Extract the [X, Y] coordinate from the center of the cell holding the provided text.  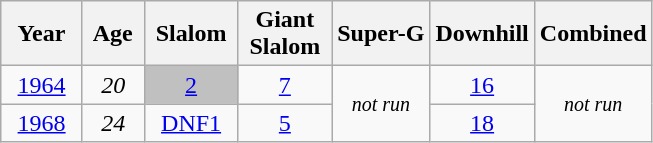
Downhill [482, 34]
Super-G [381, 34]
20 [113, 85]
7 [285, 85]
1964 [42, 85]
Year [42, 34]
16 [482, 85]
Slalom [191, 34]
Combined [593, 34]
2 [191, 85]
24 [113, 123]
Age [113, 34]
1968 [42, 123]
DNF1 [191, 123]
18 [482, 123]
5 [285, 123]
Giant Slalom [285, 34]
